Search for the cell housing the specified text and yield its [X, Y] center coordinate. 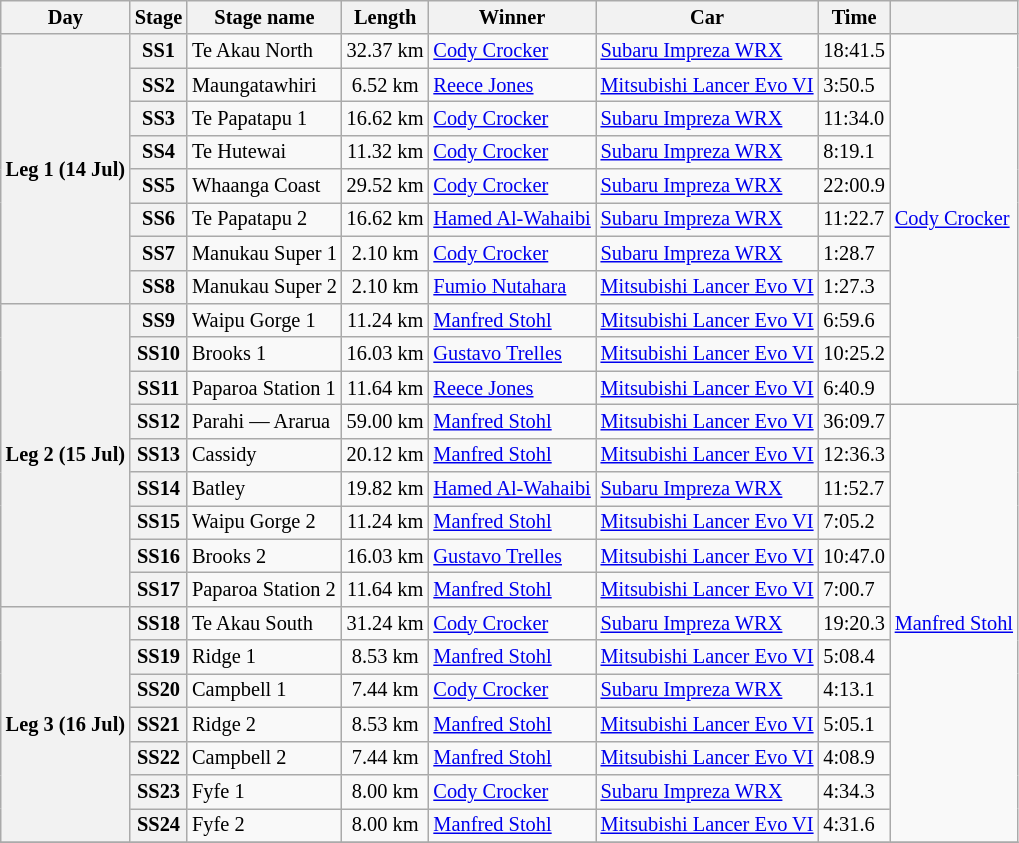
4:08.9 [854, 758]
SS22 [158, 758]
Maungatawhiri [264, 85]
SS3 [158, 118]
1:28.7 [854, 253]
10:25.2 [854, 354]
SS20 [158, 690]
Cassidy [264, 455]
3:50.5 [854, 85]
Time [854, 17]
20.12 km [386, 455]
7:05.2 [854, 522]
Waipu Gorge 2 [264, 522]
Paparoa Station 1 [264, 388]
SS11 [158, 388]
4:13.1 [854, 690]
SS2 [158, 85]
Day [66, 17]
Te Hutewai [264, 152]
SS19 [158, 657]
8:19.1 [854, 152]
SS6 [158, 219]
SS15 [158, 522]
19:20.3 [854, 623]
Leg 1 (14 Jul) [66, 168]
4:34.3 [854, 791]
4:31.6 [854, 825]
SS1 [158, 51]
6:40.9 [854, 388]
SS5 [158, 186]
36:09.7 [854, 421]
Whaanga Coast [264, 186]
10:47.0 [854, 556]
Car [708, 17]
SS8 [158, 287]
Fyfe 1 [264, 791]
6:59.6 [854, 320]
Te Akau South [264, 623]
11:52.7 [854, 489]
5:08.4 [854, 657]
Te Papatapu 2 [264, 219]
Batley [264, 489]
SS4 [158, 152]
Ridge 1 [264, 657]
Paparoa Station 2 [264, 589]
59.00 km [386, 421]
SS18 [158, 623]
12:36.3 [854, 455]
SS17 [158, 589]
Stage name [264, 17]
SS21 [158, 724]
Campbell 2 [264, 758]
SS9 [158, 320]
Leg 2 (15 Jul) [66, 454]
SS7 [158, 253]
11:22.7 [854, 219]
32.37 km [386, 51]
Length [386, 17]
Parahi — Ararua [264, 421]
5:05.1 [854, 724]
31.24 km [386, 623]
SS23 [158, 791]
6.52 km [386, 85]
Te Papatapu 1 [264, 118]
SS12 [158, 421]
29.52 km [386, 186]
Manukau Super 1 [264, 253]
19.82 km [386, 489]
SS14 [158, 489]
Brooks 2 [264, 556]
Fumio Nutahara [512, 287]
SS13 [158, 455]
11.32 km [386, 152]
18:41.5 [854, 51]
SS24 [158, 825]
Ridge 2 [264, 724]
Campbell 1 [264, 690]
11:34.0 [854, 118]
Waipu Gorge 1 [264, 320]
7:00.7 [854, 589]
Leg 3 (16 Jul) [66, 724]
Brooks 1 [264, 354]
Winner [512, 17]
Te Akau North [264, 51]
Fyfe 2 [264, 825]
22:00.9 [854, 186]
SS16 [158, 556]
SS10 [158, 354]
Stage [158, 17]
1:27.3 [854, 287]
Manukau Super 2 [264, 287]
